Locate the cell with the specified text and output its (X, Y) center coordinate. 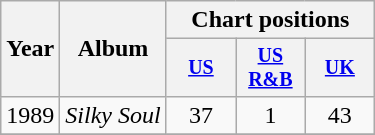
USR&B (270, 68)
43 (340, 115)
US (200, 68)
Year (30, 49)
37 (200, 115)
Silky Soul (113, 115)
UK (340, 68)
Album (113, 49)
Chart positions (270, 20)
1 (270, 115)
1989 (30, 115)
